Pinpoint the cell where the given text exists, returning its (x, y) midpoint coordinate. 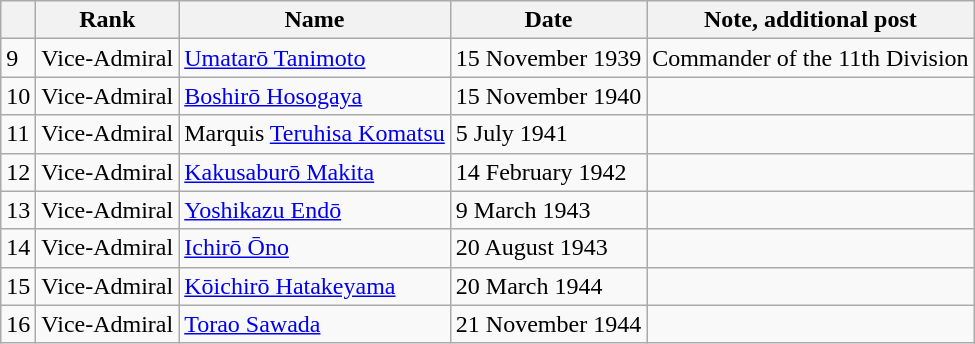
15 November 1939 (548, 58)
Torao Sawada (315, 324)
16 (18, 324)
Ichirō Ōno (315, 248)
14 (18, 248)
11 (18, 134)
Boshirō Hosogaya (315, 96)
14 February 1942 (548, 172)
Marquis Teruhisa Komatsu (315, 134)
5 July 1941 (548, 134)
20 August 1943 (548, 248)
Rank (108, 20)
Umatarō Tanimoto (315, 58)
15 November 1940 (548, 96)
15 (18, 286)
20 March 1944 (548, 286)
13 (18, 210)
Kakusaburō Makita (315, 172)
Yoshikazu Endō (315, 210)
9 (18, 58)
Note, additional post (810, 20)
9 March 1943 (548, 210)
Date (548, 20)
Commander of the 11th Division (810, 58)
21 November 1944 (548, 324)
10 (18, 96)
Kōichirō Hatakeyama (315, 286)
Name (315, 20)
12 (18, 172)
